Determine the [x, y] coordinate at the center of the cell enclosing the given text.  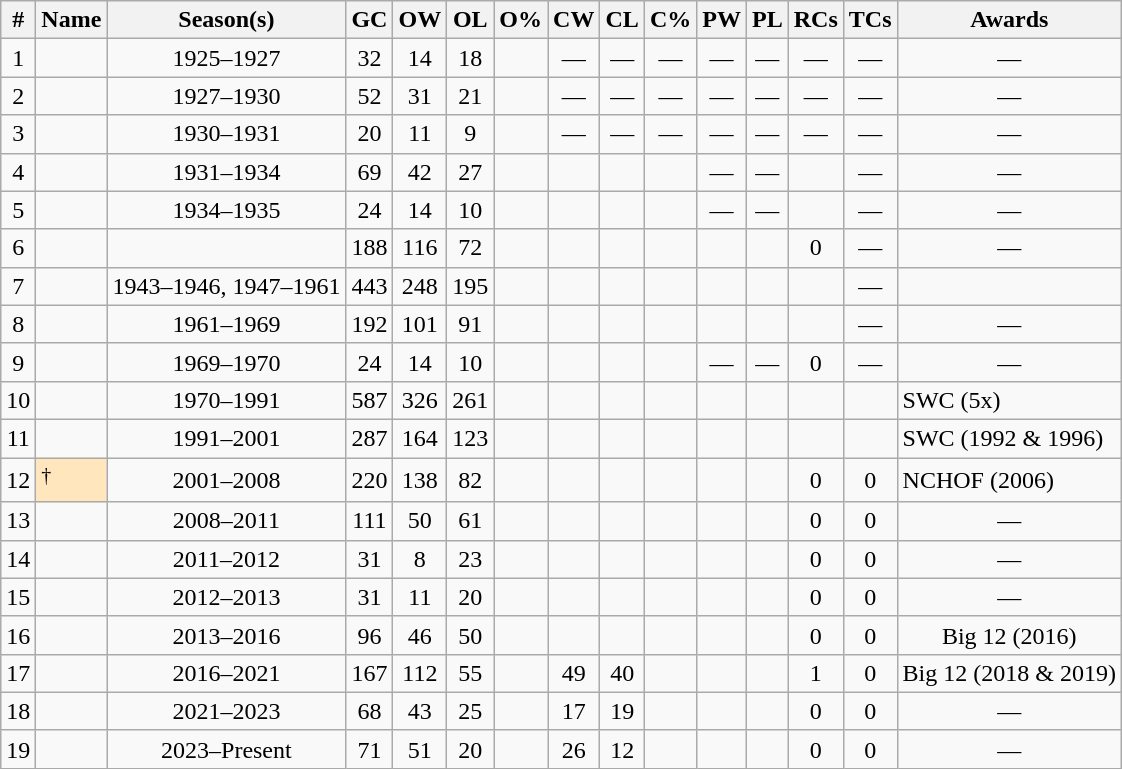
32 [370, 58]
Big 12 (2018 & 2019) [1009, 673]
Name [72, 20]
O% [521, 20]
1943–1946, 1947–1961 [226, 286]
138 [420, 480]
443 [370, 286]
OL [470, 20]
PW [722, 20]
6 [18, 248]
1930–1931 [226, 134]
2011–2012 [226, 559]
46 [420, 635]
NCHOF (2006) [1009, 480]
27 [470, 172]
42 [420, 172]
1991–2001 [226, 438]
SWC (5x) [1009, 400]
1969–1970 [226, 362]
71 [370, 749]
Awards [1009, 20]
2 [18, 96]
# [18, 20]
82 [470, 480]
21 [470, 96]
2012–2013 [226, 597]
40 [622, 673]
13 [18, 521]
C% [670, 20]
2013–2016 [226, 635]
3 [18, 134]
25 [470, 711]
587 [370, 400]
261 [470, 400]
52 [370, 96]
1931–1934 [226, 172]
PL [767, 20]
287 [370, 438]
220 [370, 480]
112 [420, 673]
16 [18, 635]
69 [370, 172]
164 [420, 438]
116 [420, 248]
111 [370, 521]
23 [470, 559]
2001–2008 [226, 480]
1925–1927 [226, 58]
195 [470, 286]
1927–1930 [226, 96]
51 [420, 749]
61 [470, 521]
43 [420, 711]
68 [370, 711]
15 [18, 597]
326 [420, 400]
Season(s) [226, 20]
RCs [816, 20]
5 [18, 210]
192 [370, 324]
CL [622, 20]
188 [370, 248]
49 [574, 673]
1934–1935 [226, 210]
SWC (1992 & 1996) [1009, 438]
GC [370, 20]
1961–1969 [226, 324]
2021–2023 [226, 711]
101 [420, 324]
CW [574, 20]
OW [420, 20]
248 [420, 286]
167 [370, 673]
123 [470, 438]
72 [470, 248]
2023–Present [226, 749]
2016–2021 [226, 673]
26 [574, 749]
Big 12 (2016) [1009, 635]
91 [470, 324]
55 [470, 673]
1970–1991 [226, 400]
2008–2011 [226, 521]
7 [18, 286]
TCs [870, 20]
† [72, 480]
4 [18, 172]
96 [370, 635]
